Determine the [x, y] coordinate at the center of the cell enclosing the given text.  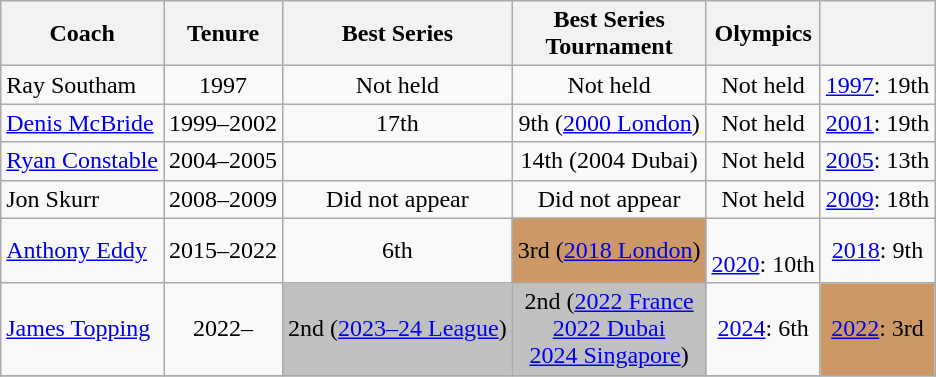
2008–2009 [224, 199]
3rd (2018 London) [609, 250]
2nd (2023–24 League) [398, 329]
2015–2022 [224, 250]
17th [398, 123]
2020: 10th [763, 250]
Jon Skurr [82, 199]
2018: 9th [877, 250]
Olympics [763, 34]
1997 [224, 85]
James Topping [82, 329]
6th [398, 250]
2001: 19th [877, 123]
1999–2002 [224, 123]
Ray Southam [82, 85]
Coach [82, 34]
2024: 6th [763, 329]
9th (2000 London) [609, 123]
14th (2004 Dubai) [609, 161]
Best Series Tournament [609, 34]
2nd (2022 France 2022 Dubai 2024 Singapore) [609, 329]
Denis McBride [82, 123]
Tenure [224, 34]
2004–2005 [224, 161]
2022: 3rd [877, 329]
Anthony Eddy [82, 250]
2022– [224, 329]
2009: 18th [877, 199]
Ryan Constable [82, 161]
Best Series [398, 34]
2005: 13th [877, 161]
1997: 19th [877, 85]
